Pinpoint the cell where the given text exists, returning its [X, Y] midpoint coordinate. 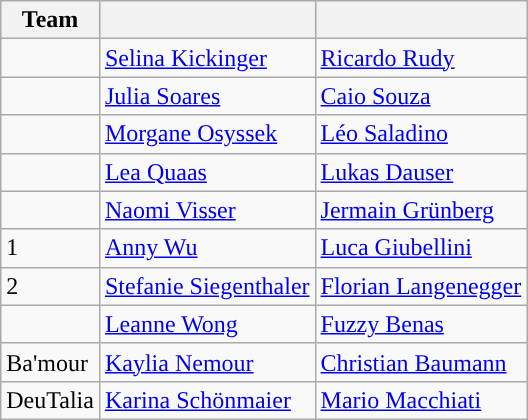
Leanne Wong [207, 324]
Christian Baumann [421, 362]
Morgane Osyssek [207, 134]
Lea Quaas [207, 172]
Florian Langenegger [421, 286]
Julia Soares [207, 96]
Stefanie Siegenthaler [207, 286]
Caio Souza [421, 96]
Léo Saladino [421, 134]
Luca Giubellini [421, 248]
1 [50, 248]
Mario Macchiati [421, 400]
Naomi Visser [207, 210]
Jermain Grünberg [421, 210]
Anny Wu [207, 248]
Karina Schönmaier [207, 400]
Ricardo Rudy [421, 58]
Team [50, 20]
Selina Kickinger [207, 58]
DeuTalia [50, 400]
Ba'mour [50, 362]
2 [50, 286]
Kaylia Nemour [207, 362]
Fuzzy Benas [421, 324]
Lukas Dauser [421, 172]
